Return (x, y) of the center of cell containing provided text 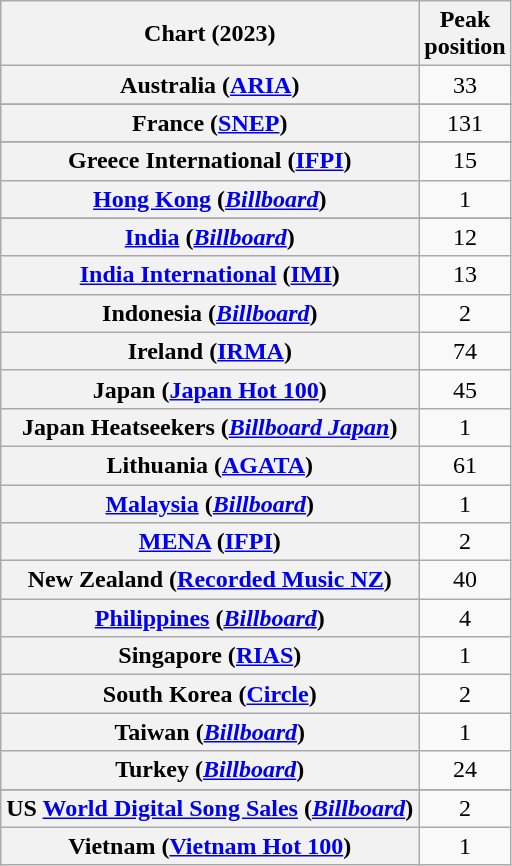
MENA (IFPI) (210, 542)
Taiwan (Billboard) (210, 732)
61 (465, 465)
South Korea (Circle) (210, 694)
Japan (Japan Hot 100) (210, 389)
Australia (ARIA) (210, 85)
Japan Heatseekers (Billboard Japan) (210, 427)
France (SNEP) (210, 123)
Philippines (Billboard) (210, 618)
Turkey (Billboard) (210, 770)
Peakposition (465, 34)
4 (465, 618)
Vietnam (Vietnam Hot 100) (210, 846)
New Zealand (Recorded Music NZ) (210, 580)
13 (465, 275)
Ireland (IRMA) (210, 351)
Greece International (IFPI) (210, 161)
India (Billboard) (210, 237)
12 (465, 237)
74 (465, 351)
US World Digital Song Sales (Billboard) (210, 808)
Lithuania (AGATA) (210, 465)
Malaysia (Billboard) (210, 503)
Chart (2023) (210, 34)
Hong Kong (Billboard) (210, 199)
India International (IMI) (210, 275)
131 (465, 123)
24 (465, 770)
15 (465, 161)
Indonesia (Billboard) (210, 313)
40 (465, 580)
Singapore (RIAS) (210, 656)
33 (465, 85)
45 (465, 389)
